Find where the given text appears and provide that cell's center as [X, Y] coordinate. 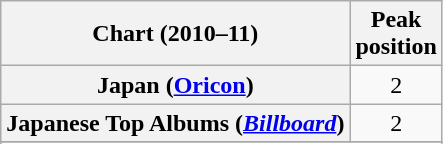
Chart (2010–11) [176, 34]
Peakposition [396, 34]
Japan (Oricon) [176, 85]
Japanese Top Albums (Billboard) [176, 123]
